Capture the cell that displays the provided text and extract its [X, Y] central coordinate. 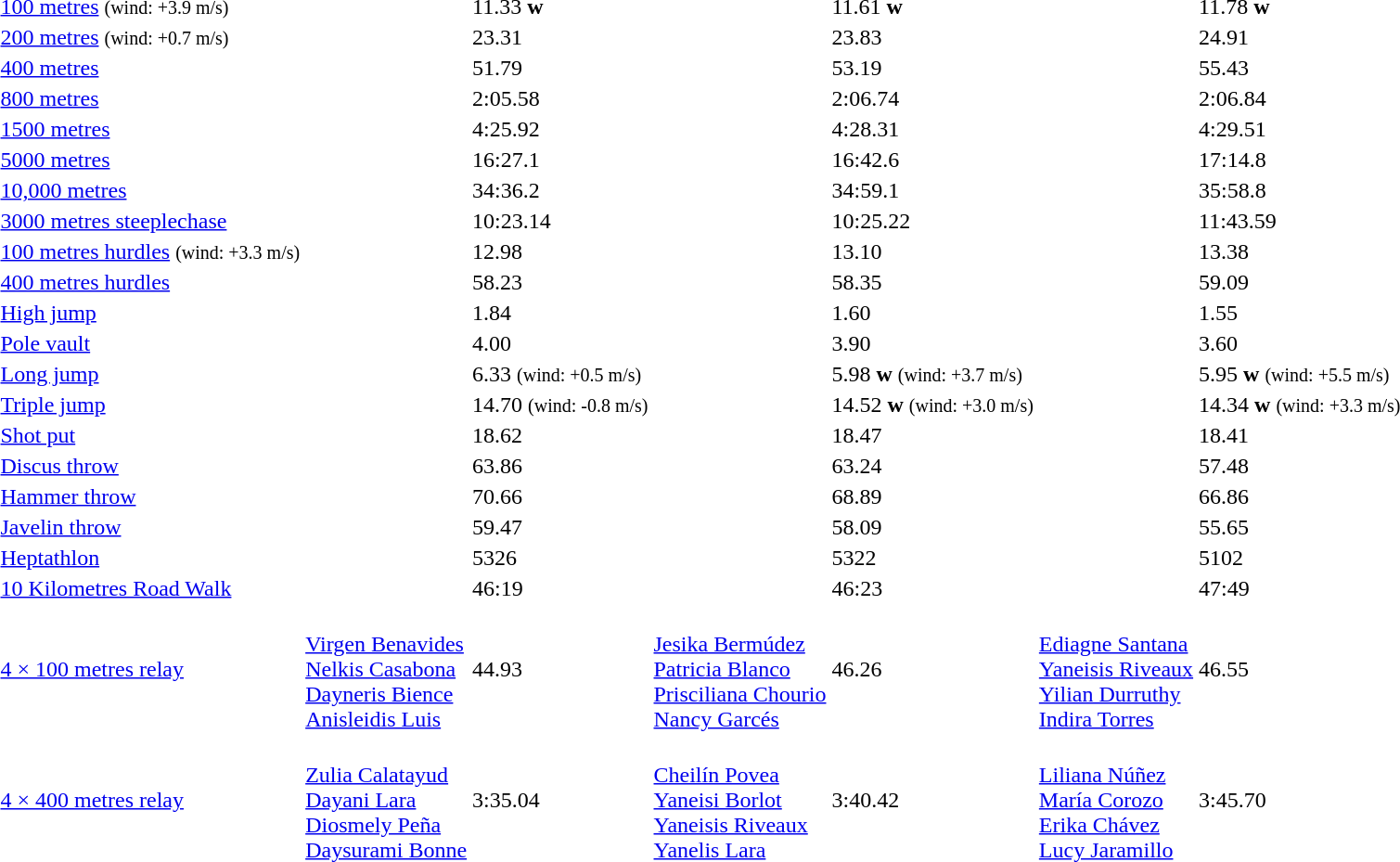
63.86 [560, 466]
63.24 [932, 466]
1.84 [560, 313]
34:36.2 [560, 190]
58.09 [932, 527]
3.90 [932, 343]
4:25.92 [560, 129]
23.83 [932, 37]
34:59.1 [932, 190]
51.79 [560, 68]
53.19 [932, 68]
16:27.1 [560, 160]
16:42.6 [932, 160]
Jesika Bermúdez Patricia Blanco Prisciliana Chourio Nancy Garcés [740, 669]
5326 [560, 558]
10:25.22 [932, 221]
1.60 [932, 313]
10:23.14 [560, 221]
46.26 [932, 669]
58.35 [932, 282]
2:05.58 [560, 98]
12.98 [560, 251]
14.52 w (wind: +3.0 m/s) [932, 405]
68.89 [932, 496]
5322 [932, 558]
18.62 [560, 435]
13.10 [932, 251]
44.93 [560, 669]
5.98 w (wind: +3.7 m/s) [932, 374]
46:19 [560, 588]
46:23 [932, 588]
Virgen Benavides Nelkis Casabona Dayneris Bience Anisleidis Luis [386, 669]
4:28.31 [932, 129]
18.47 [932, 435]
59.47 [560, 527]
70.66 [560, 496]
2:06.74 [932, 98]
Ediagne Santana Yaneisis Riveaux Yilian Durruthy Indira Torres [1115, 669]
6.33 (wind: +0.5 m/s) [560, 374]
14.70 (wind: -0.8 m/s) [560, 405]
23.31 [560, 37]
58.23 [560, 282]
4.00 [560, 343]
